Identify which cell holds the provided text, then report its [x, y] central coordinate. 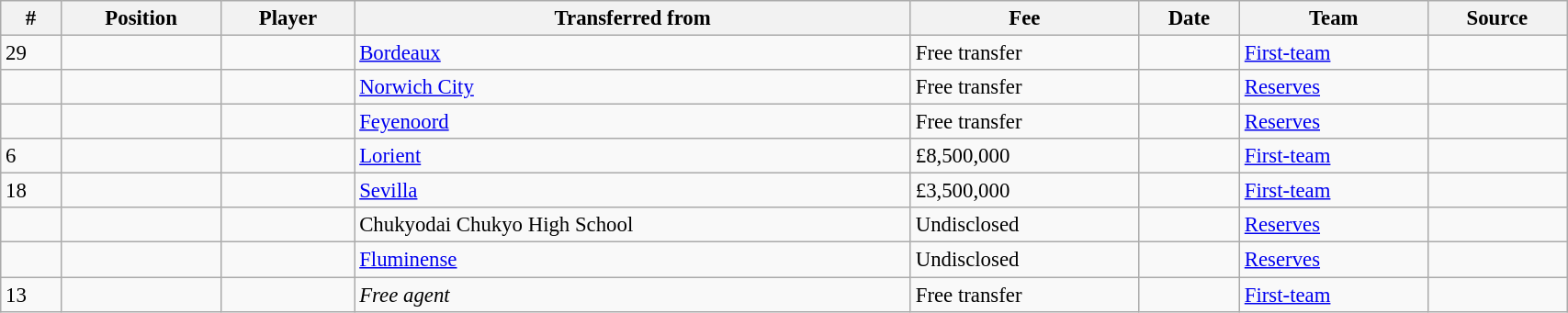
Bordeaux [633, 53]
£8,500,000 [1024, 156]
Feyenoord [633, 122]
Fee [1024, 18]
# [31, 18]
6 [31, 156]
29 [31, 53]
18 [31, 191]
Lorient [633, 156]
Team [1334, 18]
Sevilla [633, 191]
Source [1497, 18]
Free agent [633, 295]
13 [31, 295]
Date [1189, 18]
Transferred from [633, 18]
Chukyodai Chukyo High School [633, 225]
Fluminense [633, 260]
Player [288, 18]
Norwich City [633, 87]
£3,500,000 [1024, 191]
Position [141, 18]
